Output the (x, y) coordinate of the center of the cell containing the given text.  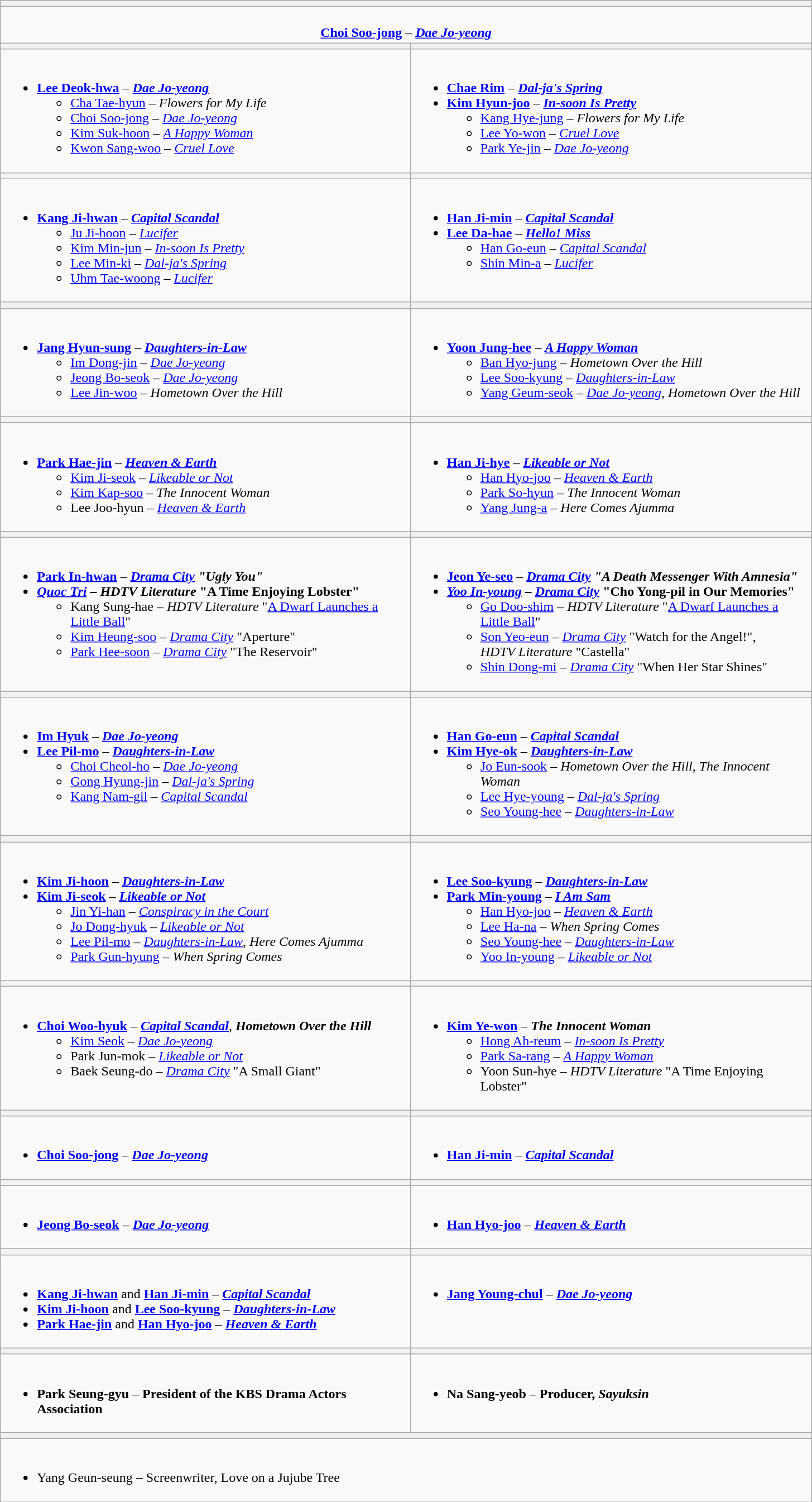
Jang Hyun-sung – Daughters-in-LawIm Dong-jin – Dae Jo-yeongJeong Bo-seok – Dae Jo-yeongLee Jin-woo – Hometown Over the Hill (205, 362)
Han Ji-min – Capital ScandalLee Da-hae – Hello! MissHan Go-eun – Capital ScandalShin Min-a – Lucifer (611, 240)
Im Hyuk – Dae Jo-yeongLee Pil-mo – Daughters-in-LawChoi Cheol-ho – Dae Jo-yeongGong Hyung-jin – Dal-ja's SpringKang Nam-gil – Capital Scandal (205, 767)
Na Sang-yeob – Producer, Sayuksin (611, 1393)
Han Ji-min – Capital Scandal (611, 1148)
Chae Rim – Dal-ja's SpringKim Hyun-joo – In-soon Is PrettyKang Hye-jung – Flowers for My LifeLee Yo-won – Cruel LovePark Ye-jin – Dae Jo-yeong (611, 111)
Kang Ji-hwan – Capital ScandalJu Ji-hoon – LuciferKim Min-jun – In-soon Is PrettyLee Min-ki – Dal-ja's SpringUhm Tae-woong – Lucifer (205, 240)
Han Hyo-joo – Heaven & Earth (611, 1217)
Jang Young-chul – Dae Jo-yeong (611, 1301)
Yang Geun-seung – Screenwriter, Love on a Jujube Tree (406, 1470)
Lee Deok-hwa – Dae Jo-yeongCha Tae-hyun – Flowers for My LifeChoi Soo-jong – Dae Jo-yeongKim Suk-hoon – A Happy WomanKwon Sang-woo – Cruel Love (205, 111)
Han Ji-hye – Likeable or NotHan Hyo-joo – Heaven & EarthPark So-hyun – The Innocent WomanYang Jung-a – Here Comes Ajumma (611, 477)
Park Hae-jin – Heaven & EarthKim Ji-seok – Likeable or NotKim Kap-soo – The Innocent WomanLee Joo-hyun – Heaven & Earth (205, 477)
Park Seung-gyu – President of the KBS Drama Actors Association (205, 1393)
Kang Ji-hwan and Han Ji-min – Capital ScandalKim Ji-hoon and Lee Soo-kyung – Daughters-in-LawPark Hae-jin and Han Hyo-joo – Heaven & Earth (205, 1301)
Kim Ye-won – The Innocent WomanHong Ah-reum – In-soon Is PrettyPark Sa-rang – A Happy WomanYoon Sun-hye – HDTV Literature "A Time Enjoying Lobster" (611, 1049)
Jeong Bo-seok – Dae Jo-yeong (205, 1217)
